Output the [X, Y] coordinate of the center of the cell containing the given text.  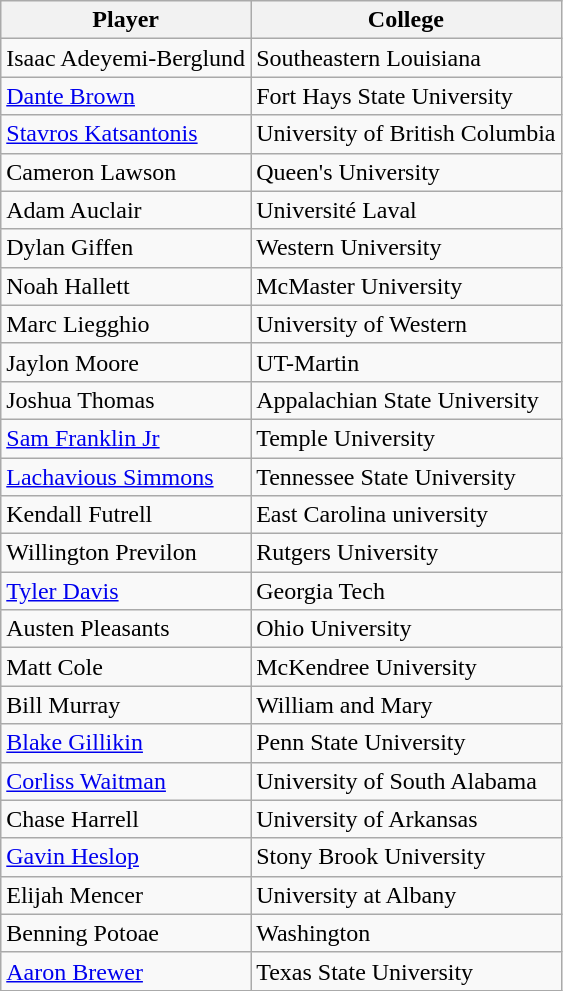
Stavros Katsantonis [126, 134]
Tennessee State University [406, 477]
University of British Columbia [406, 134]
Blake Gillikin [126, 743]
Texas State University [406, 971]
Stony Brook University [406, 857]
Ohio University [406, 629]
East Carolina university [406, 515]
Washington [406, 933]
Player [126, 20]
Lachavious Simmons [126, 477]
Austen Pleasants [126, 629]
Chase Harrell [126, 819]
McKendree University [406, 667]
Bill Murray [126, 705]
UT-Martin [406, 362]
Queen's University [406, 172]
McMaster University [406, 286]
Temple University [406, 438]
Isaac Adeyemi-Berglund [126, 58]
Georgia Tech [406, 591]
Penn State University [406, 743]
Appalachian State University [406, 400]
Sam Franklin Jr [126, 438]
Matt Cole [126, 667]
College [406, 20]
Gavin Heslop [126, 857]
Joshua Thomas [126, 400]
Kendall Futrell [126, 515]
William and Mary [406, 705]
Southeastern Louisiana [406, 58]
Fort Hays State University [406, 96]
Dylan Giffen [126, 248]
Elijah Mencer [126, 895]
University of Western [406, 324]
Marc Liegghio [126, 324]
University of Arkansas [406, 819]
Adam Auclair [126, 210]
Université Laval [406, 210]
Rutgers University [406, 553]
Western University [406, 248]
Willington Previlon [126, 553]
Benning Potoae [126, 933]
Corliss Waitman [126, 781]
University at Albany [406, 895]
Dante Brown [126, 96]
Cameron Lawson [126, 172]
Jaylon Moore [126, 362]
University of South Alabama [406, 781]
Noah Hallett [126, 286]
Tyler Davis [126, 591]
Aaron Brewer [126, 971]
